Provide the [X, Y] coordinate of the cell's center where the given text is located.  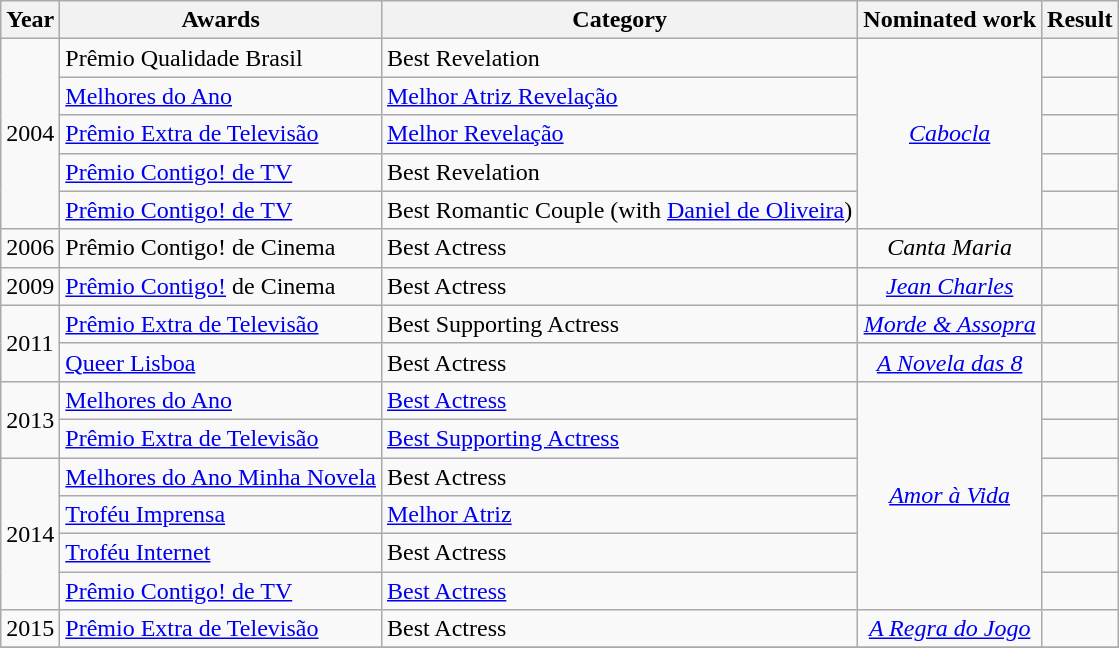
Prêmio Qualidade Brasil [221, 58]
Troféu Imprensa [221, 515]
Melhores do Ano Minha Novela [221, 477]
2011 [30, 343]
Troféu Internet [221, 553]
Melhor Atriz Revelação [619, 96]
Melhor Atriz [619, 515]
Melhor Revelação [619, 134]
Jean Charles [950, 286]
Amor à Vida [950, 495]
Category [619, 20]
Year [30, 20]
2009 [30, 286]
A Regra do Jogo [950, 629]
2014 [30, 534]
Best Romantic Couple (with Daniel de Oliveira) [619, 210]
2013 [30, 419]
2004 [30, 134]
A Novela das 8 [950, 362]
Awards [221, 20]
2015 [30, 629]
Cabocla [950, 134]
Canta Maria [950, 248]
Morde & Assopra [950, 324]
2006 [30, 248]
Nominated work [950, 20]
Result [1080, 20]
Queer Lisboa [221, 362]
